Provide the (X, Y) coordinate of the cell's center where the given text is located.  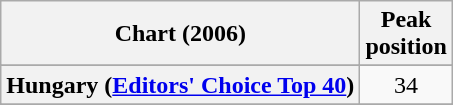
34 (406, 85)
Hungary (Editors' Choice Top 40) (180, 85)
Peakposition (406, 34)
Chart (2006) (180, 34)
